Locate the cell with the specified text and output its (X, Y) center coordinate. 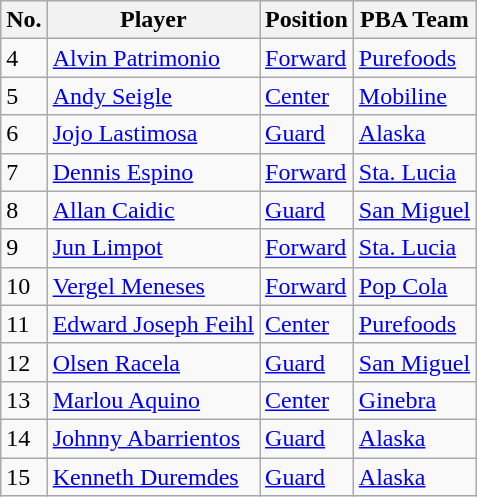
Kenneth Duremdes (153, 477)
6 (24, 134)
9 (24, 248)
Mobiline (414, 96)
Ginebra (414, 400)
Player (153, 20)
Edward Joseph Feihl (153, 324)
Alvin Patrimonio (153, 58)
12 (24, 362)
Marlou Aquino (153, 400)
8 (24, 210)
Position (307, 20)
7 (24, 172)
10 (24, 286)
15 (24, 477)
5 (24, 96)
Johnny Abarrientos (153, 438)
Jun Limpot (153, 248)
14 (24, 438)
Vergel Meneses (153, 286)
PBA Team (414, 20)
4 (24, 58)
Allan Caidic (153, 210)
13 (24, 400)
Olsen Racela (153, 362)
No. (24, 20)
Jojo Lastimosa (153, 134)
11 (24, 324)
Pop Cola (414, 286)
Andy Seigle (153, 96)
Dennis Espino (153, 172)
